For the text-containing cell, return its midpoint in (x, y) coordinate format. 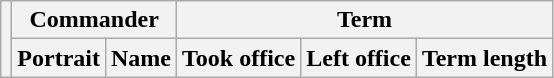
Term (365, 20)
Portrait (59, 58)
Term length (484, 58)
Took office (239, 58)
Left office (359, 58)
Commander (94, 20)
Name (140, 58)
